Search for the cell housing the specified text and yield its [X, Y] center coordinate. 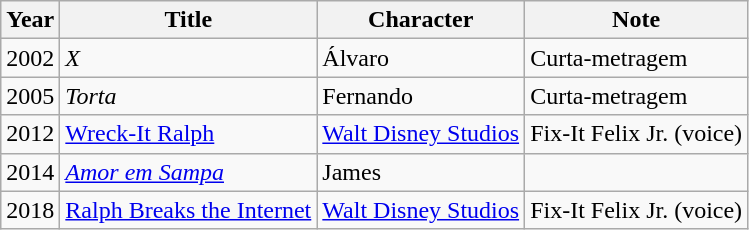
Fernando [421, 96]
Title [188, 20]
Álvaro [421, 58]
Year [30, 20]
James [421, 172]
2014 [30, 172]
2012 [30, 134]
Character [421, 20]
Torta [188, 96]
Wreck-It Ralph [188, 134]
2018 [30, 210]
2005 [30, 96]
2002 [30, 58]
Note [636, 20]
X [188, 58]
Amor em Sampa [188, 172]
Ralph Breaks the Internet [188, 210]
